Detect which cell encompasses the target text, then output its [x, y] center coordinate. 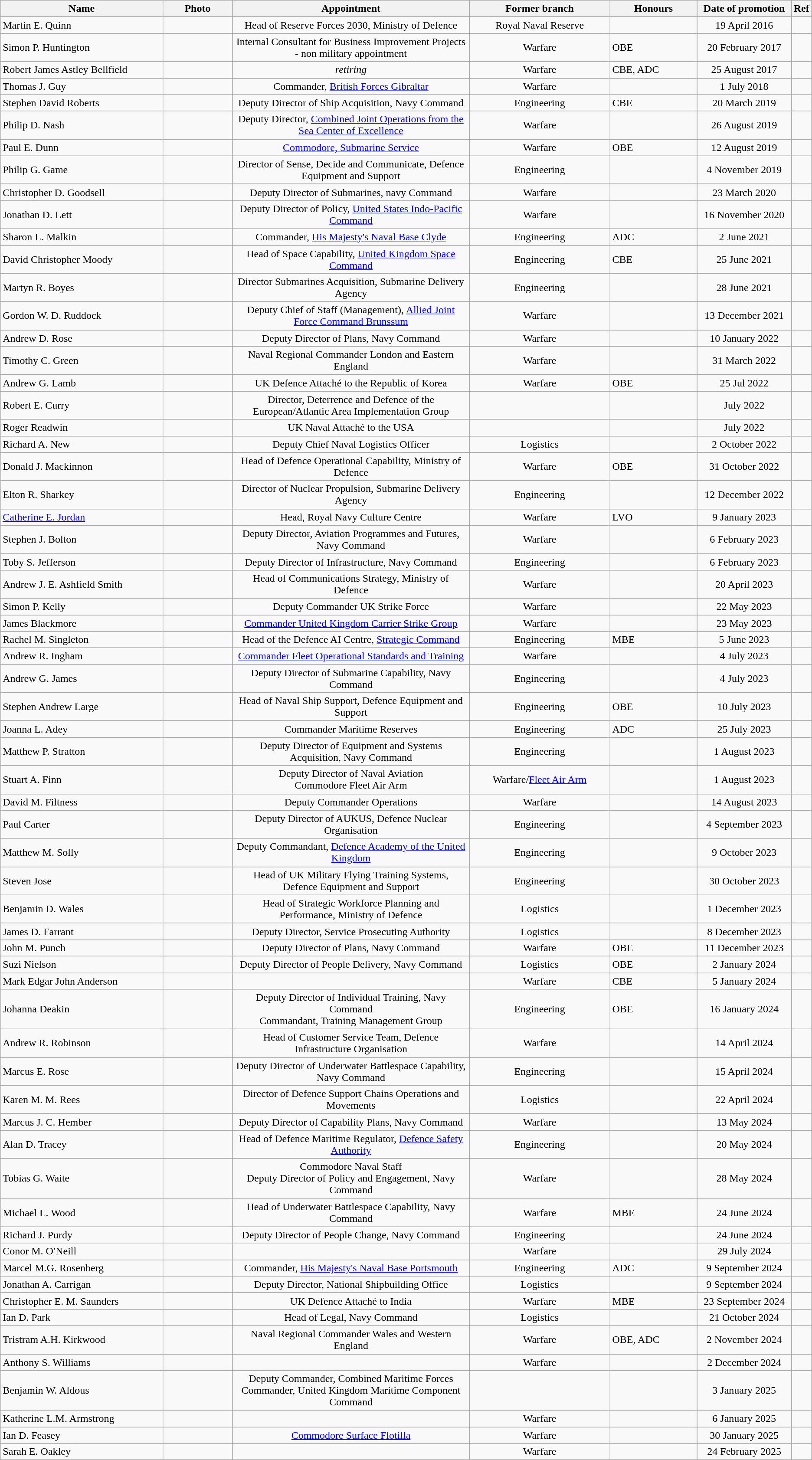
Andrew D. Rose [82, 338]
UK Defence Attaché to India [351, 1301]
2 October 2022 [744, 444]
23 May 2023 [744, 623]
Tobias G. Waite [82, 1178]
Ref [802, 9]
11 December 2023 [744, 948]
Head of Customer Service Team, Defence Infrastructure Organisation [351, 1044]
Marcus J. C. Hember [82, 1122]
Steven Jose [82, 881]
Martyn R. Boyes [82, 288]
Head of Space Capability, United Kingdom Space Command [351, 259]
Robert James Astley Bellfield [82, 70]
16 January 2024 [744, 1009]
20 February 2017 [744, 48]
Head of UK Military Flying Training Systems, Defence Equipment and Support [351, 881]
6 January 2025 [744, 1419]
Tristram A.H. Kirkwood [82, 1339]
10 July 2023 [744, 707]
Name [82, 9]
Head of Defence Operational Capability, Ministry of Defence [351, 467]
Andrew G. James [82, 678]
Director Submarines Acquisition, Submarine Delivery Agency [351, 288]
Andrew R. Robinson [82, 1044]
Paul Carter [82, 824]
31 October 2022 [744, 467]
Stephen David Roberts [82, 103]
5 June 2023 [744, 640]
25 Jul 2022 [744, 383]
20 May 2024 [744, 1144]
Timothy C. Green [82, 361]
Donald J. Mackinnon [82, 467]
12 August 2019 [744, 147]
UK Defence Attaché to the Republic of Korea [351, 383]
9 October 2023 [744, 853]
Deputy Director of Policy, United States Indo-Pacific Command [351, 214]
UK Naval Attaché to the USA [351, 428]
Stuart A. Finn [82, 780]
Commodore Naval StaffDeputy Director of Policy and Engagement, Navy Command [351, 1178]
31 March 2022 [744, 361]
Mark Edgar John Anderson [82, 981]
2 January 2024 [744, 964]
Deputy Director of People Delivery, Navy Command [351, 964]
Head of Defence Maritime Regulator, Defence Safety Authority [351, 1144]
2 December 2024 [744, 1362]
Naval Regional Commander Wales and Western England [351, 1339]
Karen M. M. Rees [82, 1100]
Head of Strategic Workforce Planning and Performance, Ministry of Defence [351, 909]
Head of Naval Ship Support, Defence Equipment and Support [351, 707]
John M. Punch [82, 948]
Elton R. Sharkey [82, 494]
Commodore Surface Flotilla [351, 1435]
James Blackmore [82, 623]
8 December 2023 [744, 931]
Thomas J. Guy [82, 86]
Andrew J. E. Ashfield Smith [82, 584]
14 April 2024 [744, 1044]
Simon P. Kelly [82, 606]
David M. Filtness [82, 802]
Alan D. Tracey [82, 1144]
Gordon W. D. Ruddock [82, 316]
Deputy Director of Capability Plans, Navy Command [351, 1122]
22 April 2024 [744, 1100]
Katherine L.M. Armstrong [82, 1419]
1 December 2023 [744, 909]
retiring [351, 70]
Deputy Commander UK Strike Force [351, 606]
4 September 2023 [744, 824]
Stephen J. Bolton [82, 540]
Commodore, Submarine Service [351, 147]
Christopher D. Goodsell [82, 192]
23 March 2020 [744, 192]
Date of promotion [744, 9]
Benjamin W. Aldous [82, 1391]
15 April 2024 [744, 1071]
Deputy Commander, Combined Maritime ForcesCommander, United Kingdom Maritime Component Command [351, 1391]
David Christopher Moody [82, 259]
Deputy Director of AUKUS, Defence Nuclear Organisation [351, 824]
Head of Reserve Forces 2030, Ministry of Defence [351, 25]
16 November 2020 [744, 214]
Director of Sense, Decide and Communicate, Defence Equipment and Support [351, 170]
Honours [653, 9]
Commander Fleet Operational Standards and Training [351, 656]
1 July 2018 [744, 86]
Robert E. Curry [82, 405]
Deputy Director of Ship Acquisition, Navy Command [351, 103]
Ian D. Park [82, 1317]
Ian D. Feasey [82, 1435]
Paul E. Dunn [82, 147]
Anthony S. Williams [82, 1362]
26 August 2019 [744, 125]
Deputy Commander Operations [351, 802]
Marcel M.G. Rosenberg [82, 1268]
Simon P. Huntington [82, 48]
Roger Readwin [82, 428]
Naval Regional Commander London and Eastern England [351, 361]
Andrew G. Lamb [82, 383]
Toby S. Jefferson [82, 562]
Matthew M. Solly [82, 853]
LVO [653, 517]
Director of Defence Support Chains Operations and Movements [351, 1100]
Appointment [351, 9]
Matthew P. Stratton [82, 751]
Martin E. Quinn [82, 25]
Deputy Director of Infrastructure, Navy Command [351, 562]
Suzi Nielson [82, 964]
Deputy Director, National Shipbuilding Office [351, 1284]
Johanna Deakin [82, 1009]
Director of Nuclear Propulsion, Submarine Delivery Agency [351, 494]
James D. Farrant [82, 931]
Deputy Director of Individual Training, Navy CommandCommandant, Training Management Group [351, 1009]
Philip D. Nash [82, 125]
Jonathan D. Lett [82, 214]
Sharon L. Malkin [82, 237]
29 July 2024 [744, 1251]
Head of Legal, Navy Command [351, 1317]
Director, Deterrence and Defence of the European/Atlantic Area Implementation Group [351, 405]
Jonathan A. Carrigan [82, 1284]
OBE, ADC [653, 1339]
Deputy Director, Combined Joint Operations from the Sea Center of Excellence [351, 125]
25 July 2023 [744, 729]
24 February 2025 [744, 1452]
Former branch [540, 9]
Benjamin D. Wales [82, 909]
Michael L. Wood [82, 1213]
Royal Naval Reserve [540, 25]
Commander United Kingdom Carrier Strike Group [351, 623]
3 January 2025 [744, 1391]
Catherine E. Jordan [82, 517]
2 June 2021 [744, 237]
Warfare/Fleet Air Arm [540, 780]
Commander, His Majesty's Naval Base Portsmouth [351, 1268]
Richard A. New [82, 444]
5 January 2024 [744, 981]
Deputy Director, Service Prosecuting Authority [351, 931]
23 September 2024 [744, 1301]
2 November 2024 [744, 1339]
14 August 2023 [744, 802]
21 October 2024 [744, 1317]
Commander, His Majesty's Naval Base Clyde [351, 237]
25 August 2017 [744, 70]
Deputy Commandant, Defence Academy of the United Kingdom [351, 853]
Andrew R. Ingham [82, 656]
Deputy Director of Underwater Battlespace Capability, Navy Command [351, 1071]
Head of the Defence AI Centre, Strategic Command [351, 640]
Deputy Director of People Change, Navy Command [351, 1235]
28 May 2024 [744, 1178]
Deputy Director of Naval Aviation Commodore Fleet Air Arm [351, 780]
Stephen Andrew Large [82, 707]
Deputy Director of Submarines, navy Command [351, 192]
Head of Underwater Battlespace Capability, Navy Command [351, 1213]
Head of Communications Strategy, Ministry of Defence [351, 584]
12 December 2022 [744, 494]
Deputy Director of Submarine Capability, Navy Command [351, 678]
30 January 2025 [744, 1435]
28 June 2021 [744, 288]
Christopher E. M. Saunders [82, 1301]
Deputy Chief of Staff (Management), Allied Joint Force Command Brunssum [351, 316]
Head, Royal Navy Culture Centre [351, 517]
Marcus E. Rose [82, 1071]
Deputy Director, Aviation Programmes and Futures, Navy Command [351, 540]
Photo [197, 9]
Sarah E. Oakley [82, 1452]
22 May 2023 [744, 606]
Deputy Director of Equipment and Systems Acquisition, Navy Command [351, 751]
Internal Consultant for Business Improvement Projects - non military appointment [351, 48]
Philip G. Game [82, 170]
20 April 2023 [744, 584]
Conor M. O′Neill [82, 1251]
CBE, ADC [653, 70]
20 March 2019 [744, 103]
10 January 2022 [744, 338]
4 November 2019 [744, 170]
Joanna L. Adey [82, 729]
Richard J. Purdy [82, 1235]
9 January 2023 [744, 517]
13 December 2021 [744, 316]
13 May 2024 [744, 1122]
Commander Maritime Reserves [351, 729]
Rachel M. Singleton [82, 640]
19 April 2016 [744, 25]
25 June 2021 [744, 259]
Commander, British Forces Gibraltar [351, 86]
Deputy Chief Naval Logistics Officer [351, 444]
30 October 2023 [744, 881]
